Scan for the cell matching the given text and deliver its [X, Y] coordinate at center. 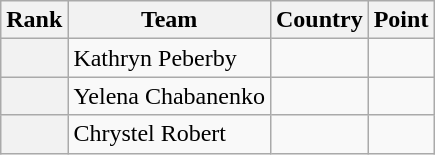
Country [319, 20]
Rank [34, 20]
Chrystel Robert [170, 134]
Kathryn Peberby [170, 58]
Team [170, 20]
Yelena Chabanenko [170, 96]
Point [401, 20]
